Scan for the cell matching the given text and deliver its (X, Y) coordinate at center. 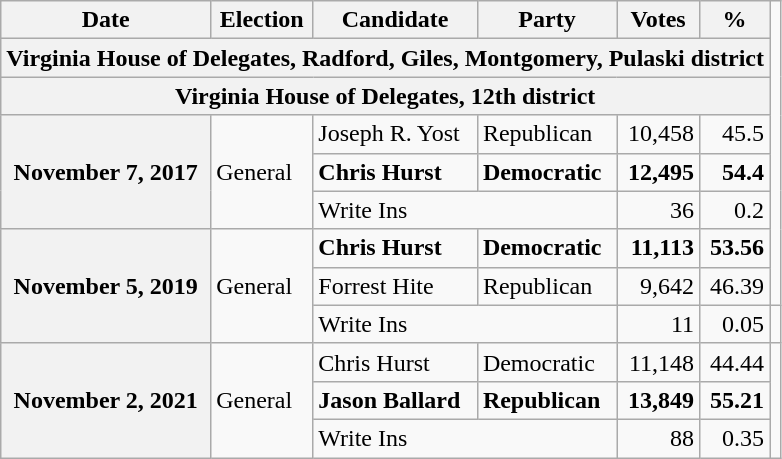
10,458 (658, 134)
9,642 (658, 286)
13,849 (658, 400)
Joseph R. Yost (396, 134)
46.39 (735, 286)
0.05 (735, 324)
55.21 (735, 400)
53.56 (735, 248)
45.5 (735, 134)
Party (546, 20)
44.44 (735, 362)
Forrest Hite (396, 286)
54.4 (735, 172)
November 2, 2021 (106, 400)
36 (658, 210)
November 5, 2019 (106, 286)
11,113 (658, 248)
0.35 (735, 438)
Votes (658, 20)
Jason Ballard (396, 400)
Date (106, 20)
% (735, 20)
11 (658, 324)
11,148 (658, 362)
88 (658, 438)
Candidate (396, 20)
0.2 (735, 210)
Election (262, 20)
12,495 (658, 172)
Virginia House of Delegates, 12th district (386, 96)
November 7, 2017 (106, 172)
Virginia House of Delegates, Radford, Giles, Montgomery, Pulaski district (386, 58)
